Extract the (X, Y) coordinate from the center of the cell holding the provided text.  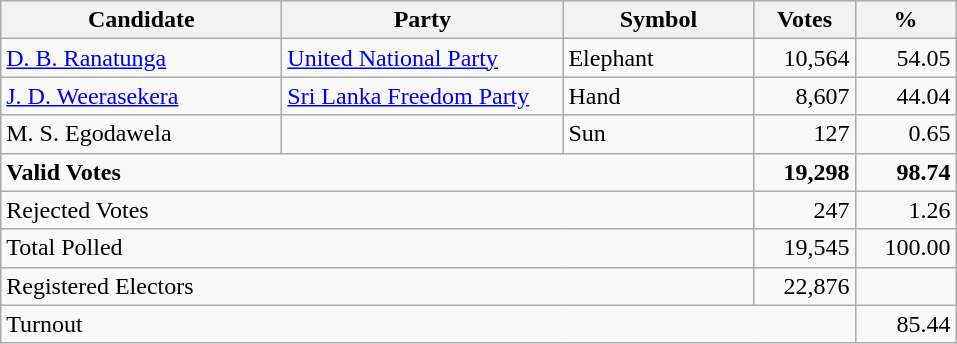
127 (804, 134)
% (906, 20)
54.05 (906, 58)
Party (422, 20)
Sri Lanka Freedom Party (422, 96)
Elephant (658, 58)
D. B. Ranatunga (142, 58)
10,564 (804, 58)
Votes (804, 20)
8,607 (804, 96)
Valid Votes (378, 172)
Symbol (658, 20)
Hand (658, 96)
Sun (658, 134)
Turnout (428, 324)
85.44 (906, 324)
United National Party (422, 58)
19,545 (804, 248)
44.04 (906, 96)
Candidate (142, 20)
247 (804, 210)
Rejected Votes (378, 210)
0.65 (906, 134)
100.00 (906, 248)
J. D. Weerasekera (142, 96)
98.74 (906, 172)
19,298 (804, 172)
Total Polled (378, 248)
M. S. Egodawela (142, 134)
22,876 (804, 286)
Registered Electors (378, 286)
1.26 (906, 210)
